Search for the cell housing the specified text and yield its [X, Y] center coordinate. 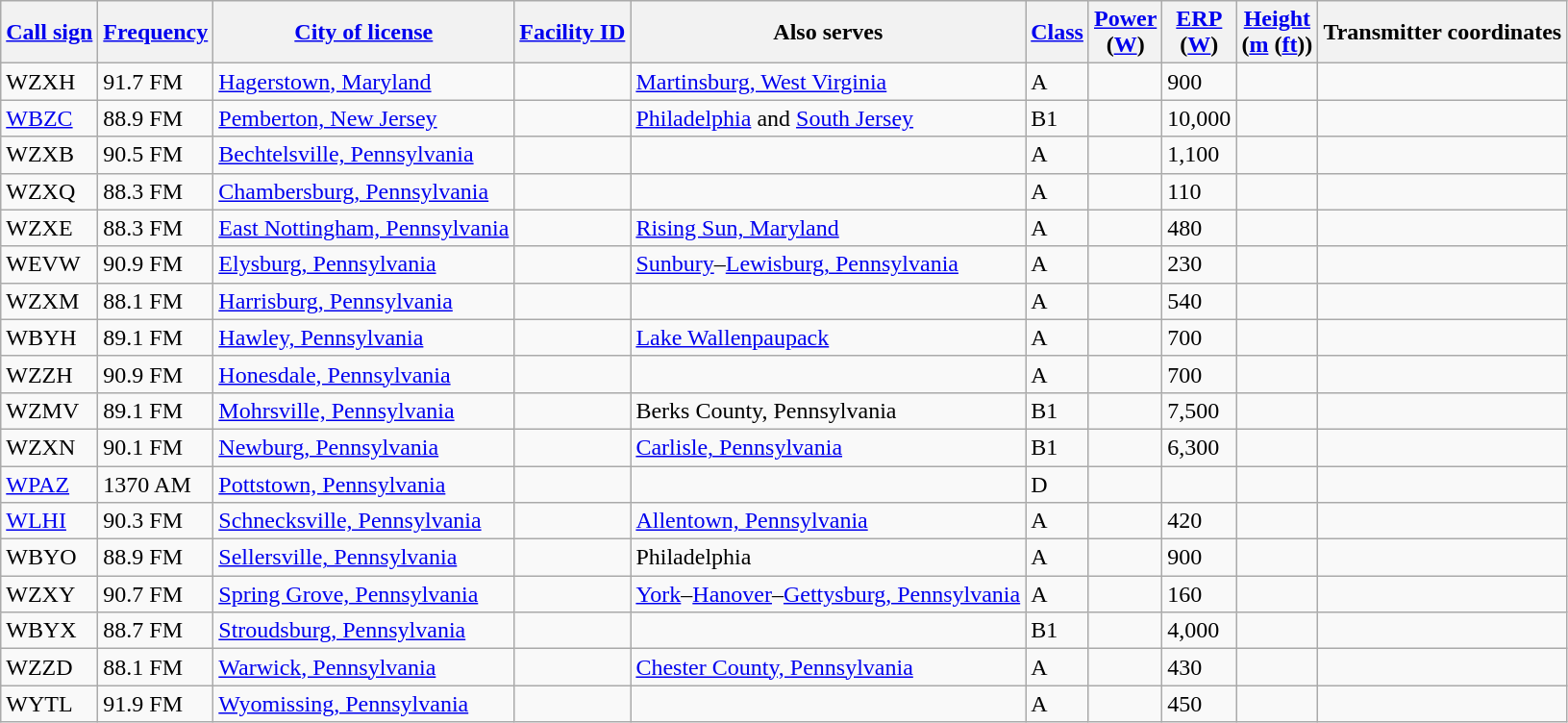
420 [1200, 521]
Call sign [50, 33]
Chambersburg, Pennsylvania [363, 191]
450 [1200, 704]
Sellersville, Pennsylvania [363, 558]
Honesdale, Pennsylvania [363, 374]
City of license [363, 33]
91.7 FM [156, 82]
88.7 FM [156, 631]
Also serves [829, 33]
WPAZ [50, 484]
110 [1200, 191]
WBYH [50, 337]
Newburg, Pennsylvania [363, 447]
230 [1200, 264]
1,100 [1200, 155]
Martinsburg, West Virginia [829, 82]
Elysburg, Pennsylvania [363, 264]
WZMV [50, 411]
D [1058, 484]
Bechtelsville, Pennsylvania [363, 155]
430 [1200, 667]
Power(W) [1125, 33]
Warwick, Pennsylvania [363, 667]
WZXB [50, 155]
Berks County, Pennsylvania [829, 411]
Hawley, Pennsylvania [363, 337]
90.3 FM [156, 521]
7,500 [1200, 411]
Transmitter coordinates [1442, 33]
Stroudsburg, Pennsylvania [363, 631]
1370 AM [156, 484]
WZXM [50, 301]
Pemberton, New Jersey [363, 118]
Allentown, Pennsylvania [829, 521]
10,000 [1200, 118]
Wyomissing, Pennsylvania [363, 704]
6,300 [1200, 447]
Mohrsville, Pennsylvania [363, 411]
Schnecksville, Pennsylvania [363, 521]
WZXQ [50, 191]
540 [1200, 301]
Philadelphia and South Jersey [829, 118]
4,000 [1200, 631]
WZXH [50, 82]
Height(m (ft)) [1277, 33]
WBZC [50, 118]
WZXN [50, 447]
480 [1200, 228]
Sunbury–Lewisburg, Pennsylvania [829, 264]
Rising Sun, Maryland [829, 228]
160 [1200, 594]
WBYO [50, 558]
East Nottingham, Pennsylvania [363, 228]
Facility ID [573, 33]
WZZD [50, 667]
90.5 FM [156, 155]
ERP(W) [1200, 33]
WEVW [50, 264]
Pottstown, Pennsylvania [363, 484]
WBYX [50, 631]
Class [1058, 33]
90.1 FM [156, 447]
Frequency [156, 33]
WLHI [50, 521]
Chester County, Pennsylvania [829, 667]
Philadelphia [829, 558]
91.9 FM [156, 704]
Spring Grove, Pennsylvania [363, 594]
Hagerstown, Maryland [363, 82]
Lake Wallenpaupack [829, 337]
Harrisburg, Pennsylvania [363, 301]
Carlisle, Pennsylvania [829, 447]
York–Hanover–Gettysburg, Pennsylvania [829, 594]
WZXE [50, 228]
WZZH [50, 374]
90.7 FM [156, 594]
WYTL [50, 704]
WZXY [50, 594]
